Capture the cell that displays the provided text and extract its [x, y] central coordinate. 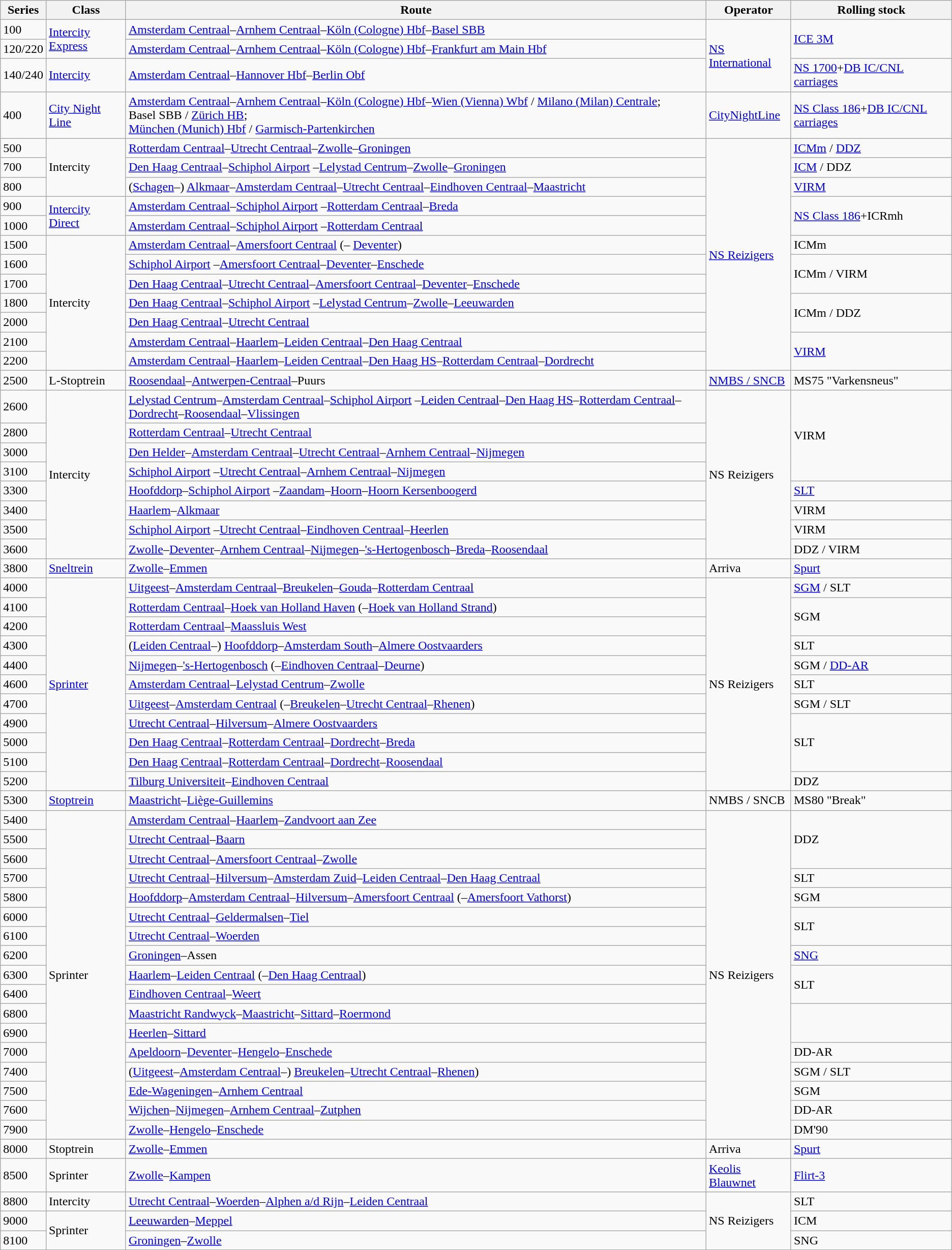
3400 [23, 510]
7000 [23, 1052]
140/240 [23, 75]
Amsterdam Centraal–Arnhem Centraal–Köln (Cologne) Hbf–Frankfurt am Main Hbf [416, 49]
Amsterdam Centraal–Haarlem–Leiden Centraal–Den Haag Centraal [416, 342]
8000 [23, 1149]
1800 [23, 303]
6100 [23, 936]
6800 [23, 1014]
SGM / DD-AR [871, 665]
Uitgeest–Amsterdam Centraal (–Breukelen–Utrecht Centraal–Rhenen) [416, 704]
ICMm [871, 245]
6900 [23, 1033]
NS 1700+DB IC/CNL carriages [871, 75]
3100 [23, 471]
Utrecht Centraal–Woerden [416, 936]
4600 [23, 684]
MS80 "Break" [871, 800]
5000 [23, 742]
Heerlen–Sittard [416, 1033]
8500 [23, 1175]
ICMm / VIRM [871, 274]
Haarlem–Alkmaar [416, 510]
1700 [23, 283]
Den Haag Centraal–Rotterdam Centraal–Dordrecht–Roosendaal [416, 762]
7400 [23, 1072]
Schiphol Airport –Utrecht Centraal–Eindhoven Centraal–Heerlen [416, 529]
Route [416, 10]
MS75 "Varkensneus" [871, 380]
7900 [23, 1129]
Den Haag Centraal–Schiphol Airport –Lelystad Centrum–Zwolle–Leeuwarden [416, 303]
DM'90 [871, 1129]
Amsterdam Centraal–Lelystad Centrum–Zwolle [416, 684]
4700 [23, 704]
Flirt-3 [871, 1175]
Hoofddorp–Schiphol Airport –Zaandam–Hoorn–Hoorn Kersenboogerd [416, 491]
ICE 3M [871, 39]
Keolis Blauwnet [749, 1175]
2500 [23, 380]
Maastricht Randwyck–Maastricht–Sittard–Roermond [416, 1014]
400 [23, 115]
Class [85, 10]
Utrecht Centraal–Woerden–Alphen a/d Rijn–Leiden Centraal [416, 1201]
Groningen–Zwolle [416, 1240]
Amsterdam Centraal–Schiphol Airport –Rotterdam Centraal–Breda [416, 206]
Tilburg Universiteit–Eindhoven Centraal [416, 781]
5700 [23, 878]
1000 [23, 225]
L-Stoptrein [85, 380]
NS International [749, 56]
NS Class 186+DB IC/CNL carriages [871, 115]
Rotterdam Centraal–Maassluis West [416, 627]
1600 [23, 264]
4300 [23, 646]
Sneltrein [85, 568]
Series [23, 10]
4200 [23, 627]
5100 [23, 762]
8100 [23, 1240]
Amsterdam Centraal–Hannover Hbf–Berlin Obf [416, 75]
Den Helder–Amsterdam Centraal–Utrecht Centraal–Arnhem Centraal–Nijmegen [416, 452]
5200 [23, 781]
3300 [23, 491]
Utrecht Centraal–Baarn [416, 839]
Amsterdam Centraal–Haarlem–Leiden Centraal–Den Haag HS–Rotterdam Centraal–Dordrecht [416, 361]
Leeuwarden–Meppel [416, 1221]
800 [23, 187]
Operator [749, 10]
6000 [23, 917]
Utrecht Centraal–Geldermalsen–Tiel [416, 917]
Groningen–Assen [416, 956]
Zwolle–Kampen [416, 1175]
Uitgeest–Amsterdam Centraal–Breukelen–Gouda–Rotterdam Centraal [416, 587]
3500 [23, 529]
Schiphol Airport –Utrecht Centraal–Arnhem Centraal–Nijmegen [416, 471]
CityNightLine [749, 115]
500 [23, 148]
City Night Line [85, 115]
Hoofddorp–Amsterdam Centraal–Hilversum–Amersfoort Centraal (–Amersfoort Vathorst) [416, 897]
Rotterdam Centraal–Hoek van Holland Haven (–Hoek van Holland Strand) [416, 607]
DDZ / VIRM [871, 549]
Roosendaal–Antwerpen-Centraal–Puurs [416, 380]
2800 [23, 433]
5800 [23, 897]
3800 [23, 568]
6300 [23, 975]
Utrecht Centraal–Hilversum–Almere Oostvaarders [416, 723]
Nijmegen–'s-Hertogenbosch (–Eindhoven Centraal–Deurne) [416, 665]
Rolling stock [871, 10]
Den Haag Centraal–Rotterdam Centraal–Dordrecht–Breda [416, 742]
Amsterdam Centraal–Arnhem Centraal–Köln (Cologne) Hbf–Basel SBB [416, 29]
Zwolle–Hengelo–Enschede [416, 1129]
4400 [23, 665]
1500 [23, 245]
120/220 [23, 49]
(Leiden Centraal–) Hoofddorp–Amsterdam South–Almere Oostvaarders [416, 646]
5300 [23, 800]
9000 [23, 1221]
Eindhoven Centraal–Weert [416, 994]
Maastricht–Liège-Guillemins [416, 800]
Amsterdam Centraal–Schiphol Airport –Rotterdam Centraal [416, 225]
Intercity Express [85, 39]
Den Haag Centraal–Schiphol Airport –Lelystad Centrum–Zwolle–Groningen [416, 167]
100 [23, 29]
Zwolle–Deventer–Arnhem Centraal–Nijmegen–'s-Hertogenbosch–Breda–Roosendaal [416, 549]
700 [23, 167]
900 [23, 206]
Lelystad Centrum–Amsterdam Centraal–Schiphol Airport –Leiden Centraal–Den Haag HS–Rotterdam Centraal–Dordrecht–Roosendaal–Vlissingen [416, 407]
5400 [23, 820]
Apeldoorn–Deventer–Hengelo–Enschede [416, 1052]
4900 [23, 723]
Schiphol Airport –Amersfoort Centraal–Deventer–Enschede [416, 264]
Utrecht Centraal–Hilversum–Amsterdam Zuid–Leiden Centraal–Den Haag Centraal [416, 878]
Rotterdam Centraal–Utrecht Centraal [416, 433]
3600 [23, 549]
NS Class 186+ICRmh [871, 216]
8800 [23, 1201]
Wijchen–Nijmegen–Arnhem Centraal–Zutphen [416, 1110]
6200 [23, 956]
ICM / DDZ [871, 167]
Intercity Direct [85, 216]
7500 [23, 1091]
(Uitgeest–Amsterdam Centraal–) Breukelen–Utrecht Centraal–Rhenen) [416, 1072]
Den Haag Centraal–Utrecht Centraal [416, 322]
2200 [23, 361]
6400 [23, 994]
2600 [23, 407]
Amsterdam Centraal–Amersfoort Centraal (– Deventer) [416, 245]
Utrecht Centraal–Amersfoort Centraal–Zwolle [416, 858]
Haarlem–Leiden Centraal (–Den Haag Centraal) [416, 975]
Amsterdam Centraal–Haarlem–Zandvoort aan Zee [416, 820]
Ede-Wageningen–Arnhem Centraal [416, 1091]
Rotterdam Centraal–Utrecht Centraal–Zwolle–Groningen [416, 148]
3000 [23, 452]
2100 [23, 342]
4100 [23, 607]
ICM [871, 1221]
(Schagen–) Alkmaar–Amsterdam Centraal–Utrecht Centraal–Eindhoven Centraal–Maastricht [416, 187]
Den Haag Centraal–Utrecht Centraal–Amersfoort Centraal–Deventer–Enschede [416, 283]
7600 [23, 1110]
5500 [23, 839]
4000 [23, 587]
2000 [23, 322]
5600 [23, 858]
